Return (X, Y) of the center of cell containing provided text 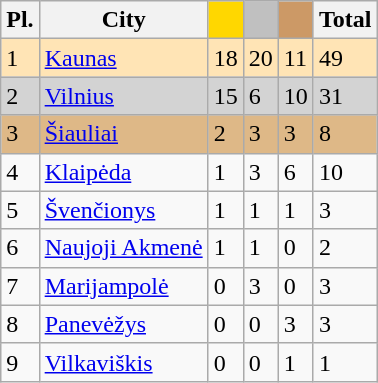
49 (345, 58)
Pl. (20, 20)
Šiauliai (124, 134)
Švenčionys (124, 210)
City (124, 20)
Marijampolė (124, 286)
Vilnius (124, 96)
Klaipėda (124, 172)
31 (345, 96)
9 (20, 362)
20 (260, 58)
15 (226, 96)
18 (226, 58)
4 (20, 172)
Vilkaviškis (124, 362)
Total (345, 20)
Kaunas (124, 58)
7 (20, 286)
11 (296, 58)
5 (20, 210)
Naujoji Akmenė (124, 248)
Panevėžys (124, 324)
